Detect which cell encompasses the target text, then output its [X, Y] center coordinate. 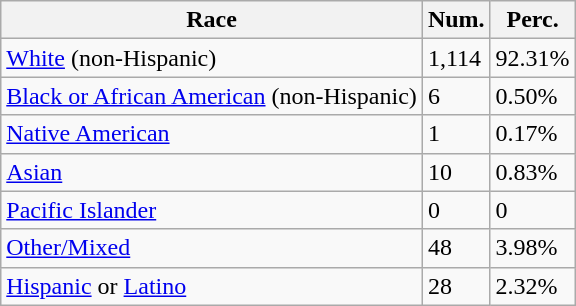
Num. [456, 20]
White (non-Hispanic) [212, 58]
Perc. [532, 20]
1,114 [456, 58]
3.98% [532, 248]
Race [212, 20]
0.50% [532, 96]
Native American [212, 134]
92.31% [532, 58]
0.83% [532, 172]
0.17% [532, 134]
Black or African American (non-Hispanic) [212, 96]
28 [456, 286]
2.32% [532, 286]
6 [456, 96]
10 [456, 172]
Asian [212, 172]
1 [456, 134]
Pacific Islander [212, 210]
Hispanic or Latino [212, 286]
48 [456, 248]
Other/Mixed [212, 248]
